Determine the [x, y] coordinate at the center of the cell enclosing the given text.  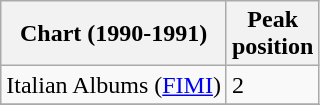
Chart (1990-1991) [114, 34]
Italian Albums (FIMI) [114, 85]
2 [272, 85]
Peakposition [272, 34]
